Output the [X, Y] coordinate of the center of the cell containing the given text.  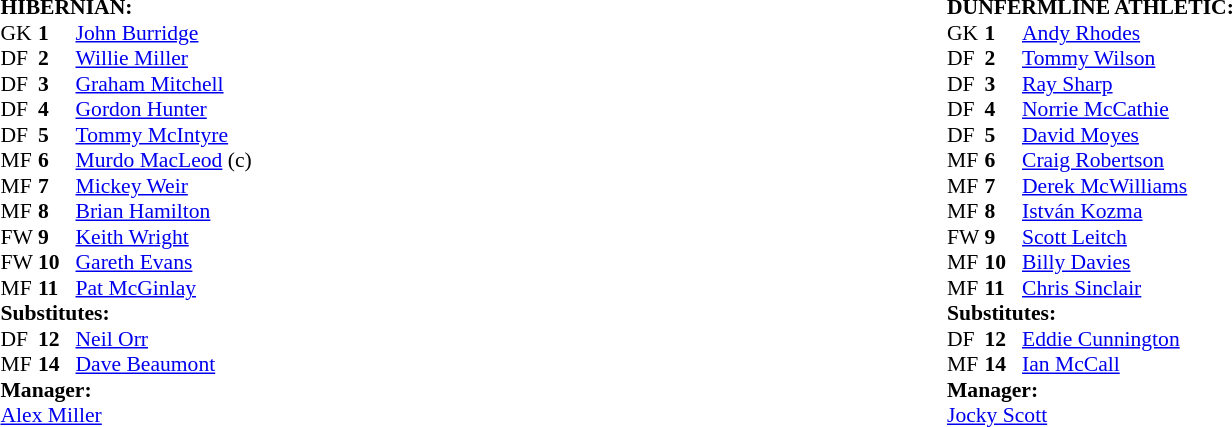
Substitutes: [126, 313]
Murdo MacLeod (c) [164, 161]
Gareth Evans [164, 263]
Manager: [126, 390]
Dave Beaumont [164, 365]
Brian Hamilton [164, 211]
Willie Miller [164, 59]
Graham Mitchell [164, 84]
Keith Wright [164, 237]
Mickey Weir [164, 186]
Tommy McIntyre [164, 135]
Neil Orr [164, 339]
Gordon Hunter [164, 109]
Pat McGinlay [164, 288]
John Burridge [164, 33]
